Return the [x, y] coordinate for the center point of the cell that contains the specified text.  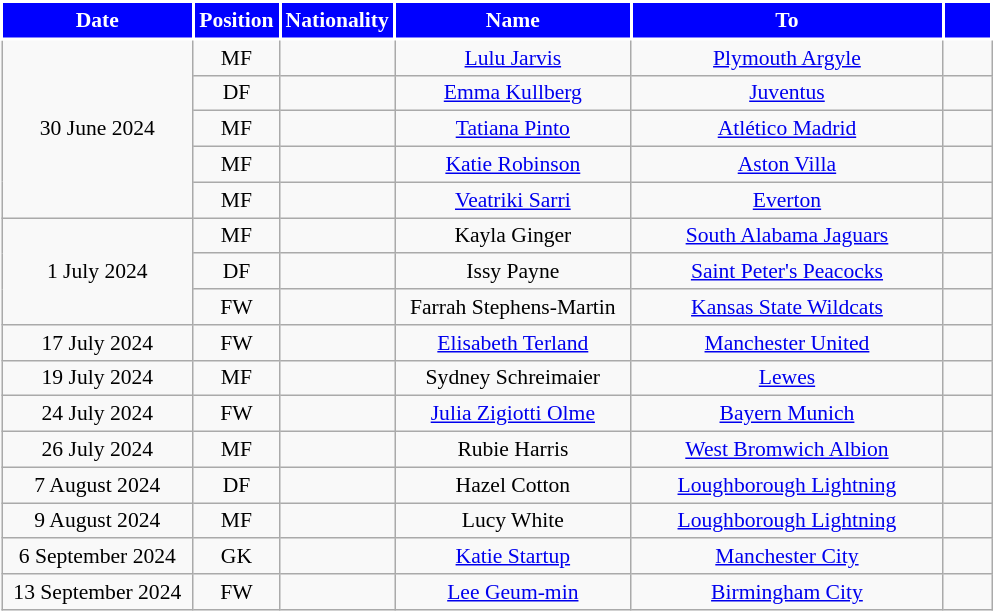
Tatiana Pinto [514, 129]
Sydney Schreimaier [514, 378]
Veatriki Sarri [514, 200]
Saint Peter's Peacocks [787, 272]
Atlético Madrid [787, 129]
GK [236, 557]
To [787, 20]
Juventus [787, 93]
Plymouth Argyle [787, 57]
Kansas State Wildcats [787, 307]
Aston Villa [787, 165]
1 July 2024 [98, 272]
7 August 2024 [98, 485]
Everton [787, 200]
Rubie Harris [514, 450]
Katie Robinson [514, 165]
Kayla Ginger [514, 236]
Julia Zigiotti Olme [514, 414]
19 July 2024 [98, 378]
Emma Kullberg [514, 93]
Hazel Cotton [514, 485]
17 July 2024 [98, 343]
6 September 2024 [98, 557]
9 August 2024 [98, 521]
Issy Payne [514, 272]
Lewes [787, 378]
Manchester United [787, 343]
Lucy White [514, 521]
Farrah Stephens-Martin [514, 307]
30 June 2024 [98, 128]
Lulu Jarvis [514, 57]
Katie Startup [514, 557]
West Bromwich Albion [787, 450]
Date [98, 20]
Position [236, 20]
13 September 2024 [98, 592]
Bayern Munich [787, 414]
26 July 2024 [98, 450]
Birmingham City [787, 592]
Manchester City [787, 557]
24 July 2024 [98, 414]
Lee Geum-min [514, 592]
Nationality [338, 20]
South Alabama Jaguars [787, 236]
Name [514, 20]
Elisabeth Terland [514, 343]
